Provide the [X, Y] coordinate of the cell's center where the given text is located.  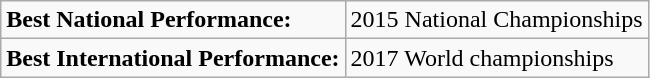
Best National Performance: [173, 20]
Best International Performance: [173, 58]
2017 World championships [496, 58]
2015 National Championships [496, 20]
